From the cell containing the given text, extract its center point as [x, y] coordinate. 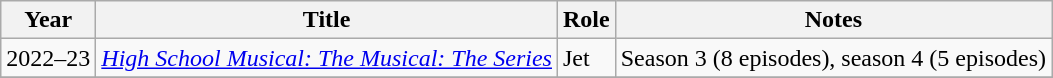
Title [327, 20]
High School Musical: The Musical: The Series [327, 58]
Role [586, 20]
Jet [586, 58]
2022–23 [48, 58]
Notes [833, 20]
Year [48, 20]
Season 3 (8 episodes), season 4 (5 episodes) [833, 58]
